Capture the cell that displays the provided text and extract its (X, Y) central coordinate. 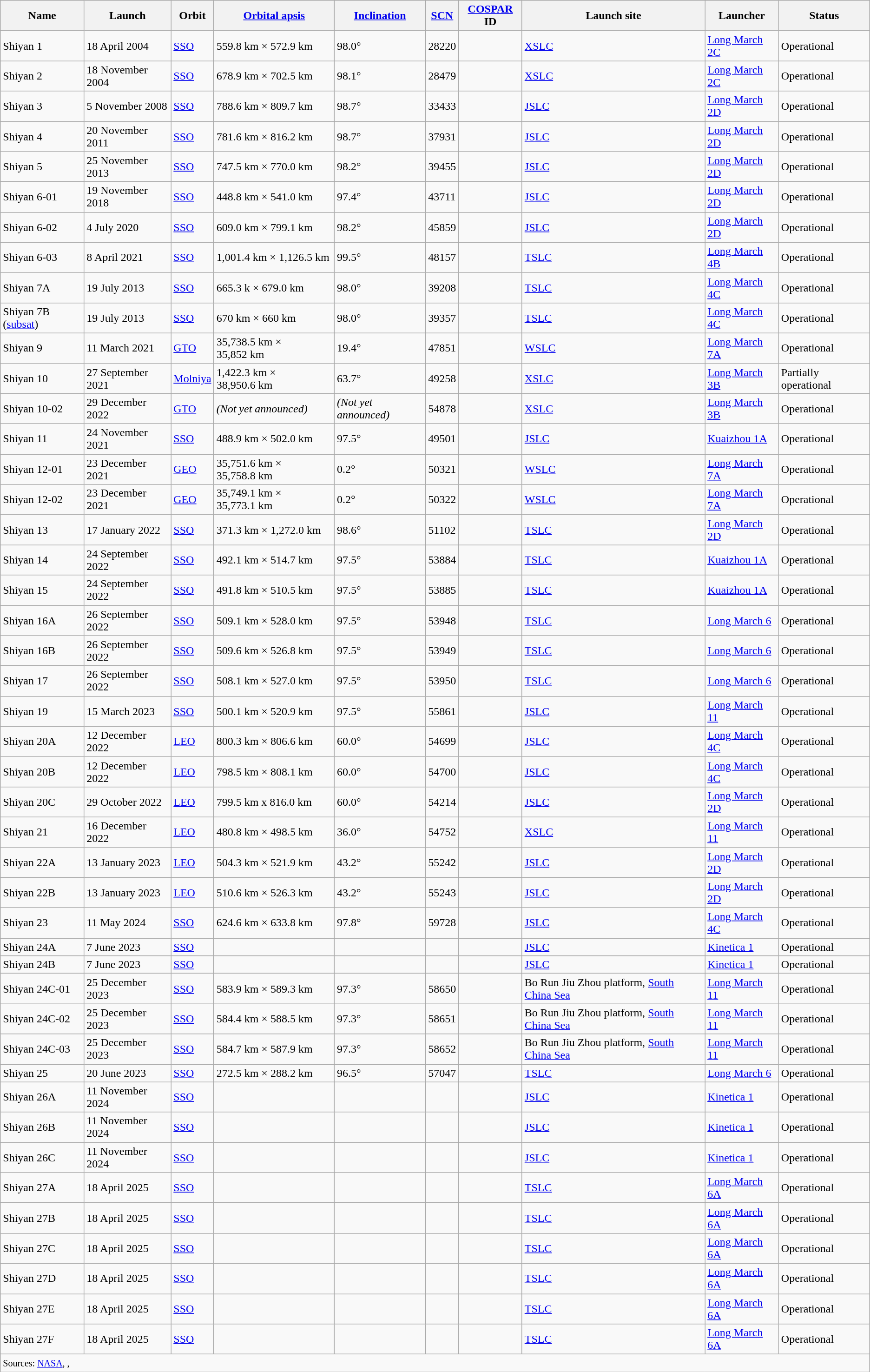
Shiyan 13 (42, 530)
Shiyan 26A (42, 1097)
799.5 km x 816.0 km (274, 802)
624.6 km × 633.8 km (274, 923)
Inclination (380, 16)
20 June 2023 (127, 1073)
Shiyan 16B (42, 651)
491.8 km × 510.5 km (274, 590)
58652 (442, 1049)
Shiyan 24C-02 (42, 1019)
504.3 km × 521.9 km (274, 862)
4 July 2020 (127, 227)
49258 (442, 378)
Shiyan 27C (42, 1248)
63.7° (380, 378)
Shiyan 3 (42, 106)
584.4 km × 588.5 km (274, 1019)
19 November 2018 (127, 197)
510.6 km × 526.3 km (274, 893)
Shiyan 7A (42, 287)
Shiyan 16A (42, 620)
Shiyan 27E (42, 1308)
35,751.6 km × 35,758.8 km (274, 470)
58651 (442, 1019)
272.5 km × 288.2 km (274, 1073)
509.6 km × 526.8 km (274, 651)
781.6 km × 816.2 km (274, 137)
Shiyan 11 (42, 439)
480.8 km × 498.5 km (274, 832)
Long March 4B (742, 258)
Shiyan 12-01 (42, 470)
53948 (442, 620)
Shiyan 27F (42, 1339)
97.8° (380, 923)
17 January 2022 (127, 530)
Shiyan 19 (42, 711)
500.1 km × 520.9 km (274, 711)
16 December 2022 (127, 832)
49501 (442, 439)
Shiyan 20A (42, 741)
Shiyan 6-01 (42, 197)
54214 (442, 802)
Shiyan 10 (42, 378)
Orbit (192, 16)
Shiyan 4 (42, 137)
583.9 km × 589.3 km (274, 988)
48157 (442, 258)
96.5° (380, 1073)
Shiyan 2 (42, 76)
47851 (442, 348)
54700 (442, 772)
Launch site (613, 16)
99.5° (380, 258)
53949 (442, 651)
488.9 km × 502.0 km (274, 439)
1,422.3 km × 38,950.6 km (274, 378)
Shiyan 15 (42, 590)
584.7 km × 587.9 km (274, 1049)
Name (42, 16)
Shiyan 27D (42, 1279)
58650 (442, 988)
54878 (442, 409)
670 km × 660 km (274, 318)
53950 (442, 681)
Shiyan 24B (42, 965)
45859 (442, 227)
Shiyan 21 (42, 832)
55242 (442, 862)
Shiyan 6-03 (42, 258)
Shiyan 23 (42, 923)
788.6 km × 809.7 km (274, 106)
43711 (442, 197)
27 September 2021 (127, 378)
Partially operational (824, 378)
Shiyan 26C (42, 1158)
28479 (442, 76)
Launch (127, 16)
20 November 2011 (127, 137)
98.6° (380, 530)
Shiyan 26B (42, 1127)
Shiyan 6-02 (42, 227)
Shiyan 24C-03 (42, 1049)
24 November 2021 (127, 439)
18 April 2004 (127, 46)
Launcher (742, 16)
5 November 2008 (127, 106)
11 May 2024 (127, 923)
Shiyan 22A (42, 862)
1,001.4 km × 1,126.5 km (274, 258)
Shiyan 1 (42, 46)
Shiyan 20B (42, 772)
Shiyan 7B (subsat) (42, 318)
33433 (442, 106)
Sources: NASA, , (435, 1363)
Molniya (192, 378)
55243 (442, 893)
Orbital apsis (274, 16)
747.5 km × 770.0 km (274, 166)
Shiyan 20C (42, 802)
798.5 km × 808.1 km (274, 772)
15 March 2023 (127, 711)
509.1 km × 528.0 km (274, 620)
54699 (442, 741)
609.0 km × 799.1 km (274, 227)
Shiyan 27B (42, 1218)
Shiyan 24A (42, 947)
39208 (442, 287)
50322 (442, 499)
8 April 2021 (127, 258)
18 November 2004 (127, 76)
28220 (442, 46)
SCN (442, 16)
492.1 km × 514.7 km (274, 560)
98.1° (380, 76)
Shiyan 12-02 (42, 499)
55861 (442, 711)
35,738.5 km × 35,852 km (274, 348)
51102 (442, 530)
11 March 2021 (127, 348)
Status (824, 16)
59728 (442, 923)
508.1 km × 527.0 km (274, 681)
Shiyan 17 (42, 681)
29 December 2022 (127, 409)
37931 (442, 137)
39357 (442, 318)
54752 (442, 832)
Shiyan 14 (42, 560)
Shiyan 5 (42, 166)
53884 (442, 560)
Shiyan 10-02 (42, 409)
665.3 k × 679.0 km (274, 287)
448.8 km × 541.0 km (274, 197)
57047 (442, 1073)
50321 (442, 470)
39455 (442, 166)
678.9 km × 702.5 km (274, 76)
800.3 km × 806.6 km (274, 741)
559.8 km × 572.9 km (274, 46)
Shiyan 24C-01 (42, 988)
371.3 km × 1,272.0 km (274, 530)
97.4° (380, 197)
COSPAR ID (490, 16)
Shiyan 25 (42, 1073)
25 November 2013 (127, 166)
Shiyan 27A (42, 1187)
35,749.1 km × 35,773.1 km (274, 499)
29 October 2022 (127, 802)
19.4° (380, 348)
Shiyan 22B (42, 893)
Shiyan 9 (42, 348)
36.0° (380, 832)
53885 (442, 590)
